Search for the cell housing the specified text and yield its [x, y] center coordinate. 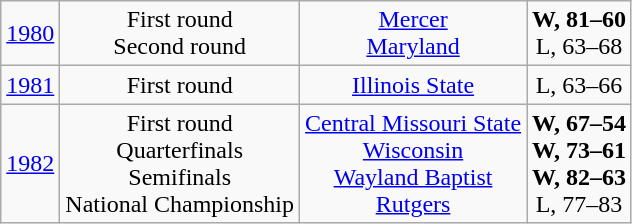
MercerMaryland [414, 34]
1980 [30, 34]
1981 [30, 85]
First roundQuarterfinalsSemifinalsNational Championship [180, 164]
1982 [30, 164]
W, 81–60L, 63–68 [580, 34]
Illinois State [414, 85]
Central Missouri StateWisconsinWayland BaptistRutgers [414, 164]
L, 63–66 [580, 85]
First round [180, 85]
W, 67–54W, 73–61W, 82–63L, 77–83 [580, 164]
First roundSecond round [180, 34]
